Search for the cell housing the specified text and yield its [x, y] center coordinate. 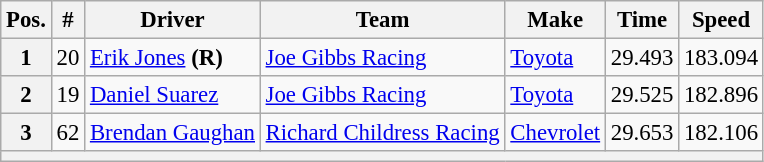
182.896 [722, 95]
Time [642, 20]
2 [26, 95]
Brendan Gaughan [173, 133]
# [68, 20]
182.106 [722, 133]
3 [26, 133]
1 [26, 58]
20 [68, 58]
Team [382, 20]
29.493 [642, 58]
183.094 [722, 58]
Pos. [26, 20]
Speed [722, 20]
Make [555, 20]
Richard Childress Racing [382, 133]
62 [68, 133]
Erik Jones (R) [173, 58]
29.653 [642, 133]
29.525 [642, 95]
Driver [173, 20]
19 [68, 95]
Chevrolet [555, 133]
Daniel Suarez [173, 95]
